For the text-containing cell, return its midpoint in (X, Y) coordinate format. 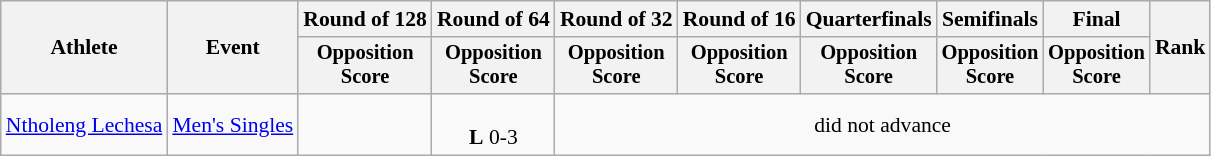
L 0-3 (494, 124)
Men's Singles (232, 124)
Round of 128 (365, 19)
Semifinals (990, 19)
did not advance (883, 124)
Event (232, 48)
Quarterfinals (869, 19)
Ntholeng Lechesa (84, 124)
Round of 32 (616, 19)
Final (1096, 19)
Rank (1180, 48)
Athlete (84, 48)
Round of 64 (494, 19)
Round of 16 (740, 19)
